Find where the given text appears and provide that cell's center as (x, y) coordinate. 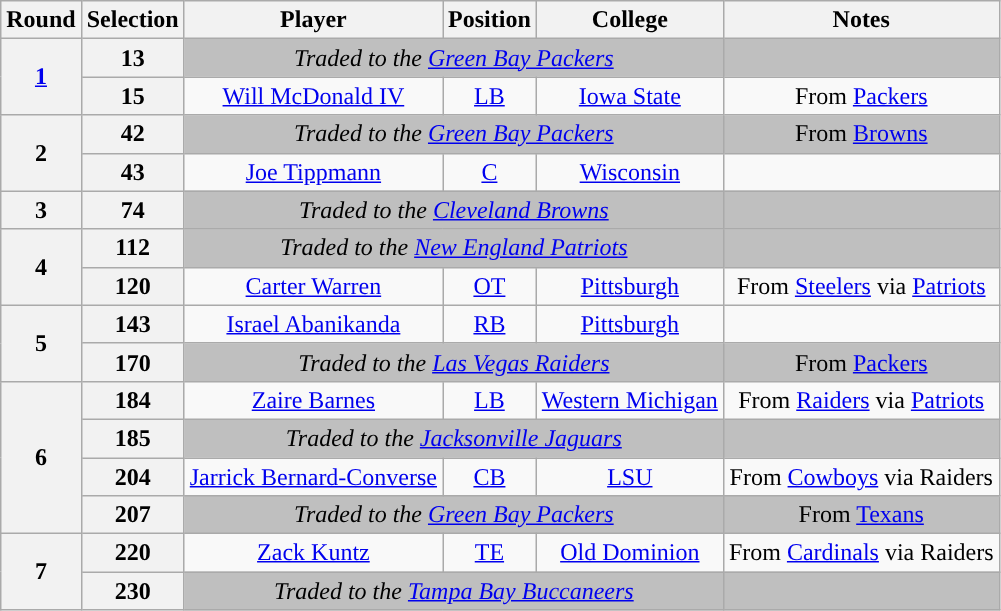
15 (132, 96)
CB (490, 477)
Will McDonald IV (313, 96)
184 (132, 400)
Zaire Barnes (313, 400)
112 (132, 248)
Carter Warren (313, 286)
13 (132, 58)
5 (41, 343)
43 (132, 172)
2 (41, 153)
Notes (861, 20)
143 (132, 324)
Traded to the Tampa Bay Buccaneers (454, 591)
74 (132, 210)
OT (490, 286)
Traded to the Cleveland Browns (454, 210)
Iowa State (630, 96)
4 (41, 267)
Round (41, 20)
7 (41, 572)
Position (490, 20)
Traded to the Las Vegas Raiders (454, 362)
Western Michigan (630, 400)
From Texans (861, 515)
From Cardinals via Raiders (861, 553)
120 (132, 286)
College (630, 20)
Selection (132, 20)
From Raiders via Patriots (861, 400)
170 (132, 362)
LSU (630, 477)
204 (132, 477)
42 (132, 134)
185 (132, 438)
Wisconsin (630, 172)
From Cowboys via Raiders (861, 477)
220 (132, 553)
1 (41, 77)
TE (490, 553)
C (490, 172)
Traded to the Jacksonville Jaguars (454, 438)
Israel Abanikanda (313, 324)
Zack Kuntz (313, 553)
207 (132, 515)
RB (490, 324)
3 (41, 210)
Player (313, 20)
Jarrick Bernard-Converse (313, 477)
From Steelers via Patriots (861, 286)
Joe Tippmann (313, 172)
Traded to the New England Patriots (454, 248)
230 (132, 591)
From Browns (861, 134)
Old Dominion (630, 553)
6 (41, 457)
